Extract the [x, y] coordinate from the center of the cell holding the provided text.  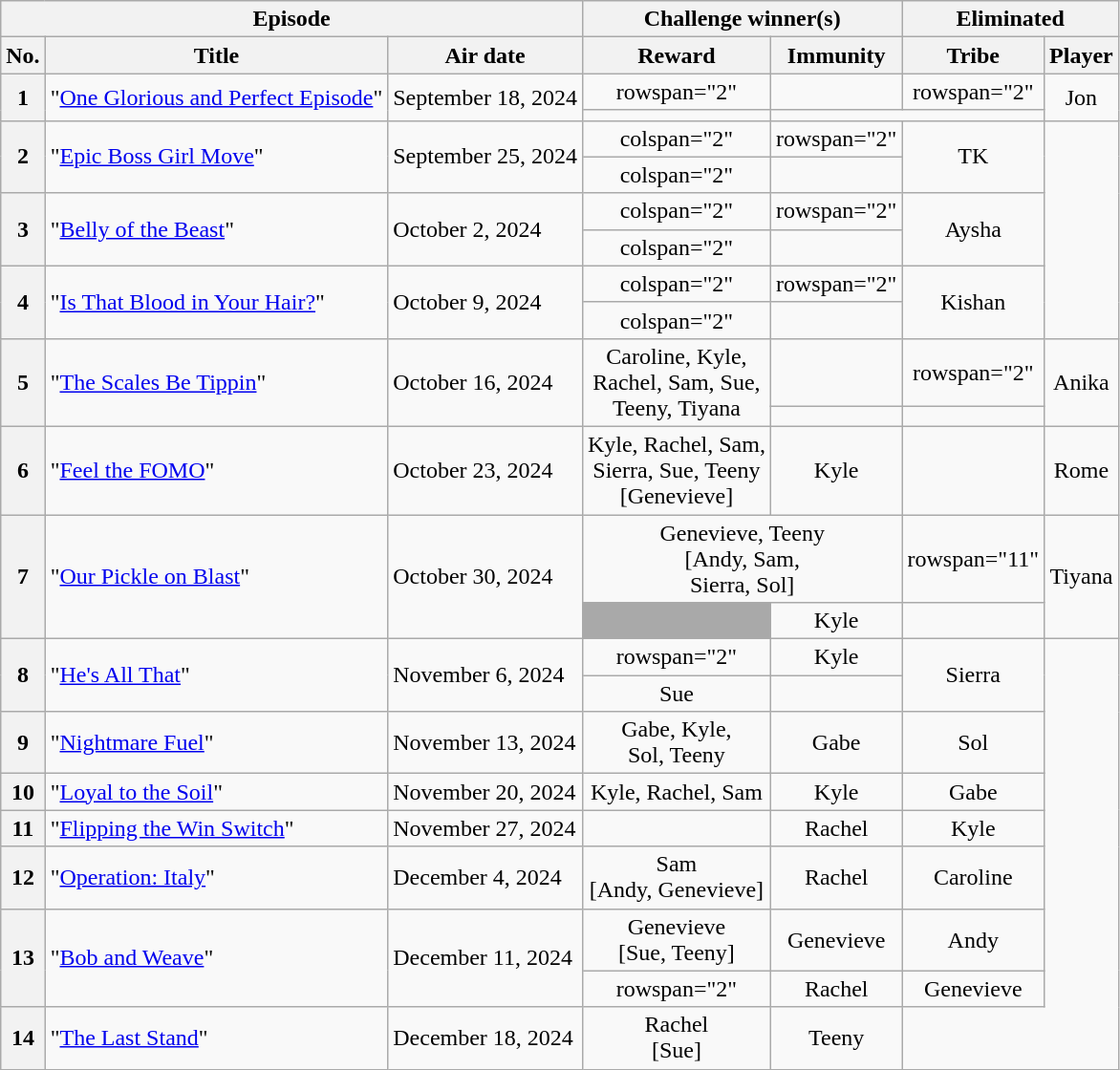
Rome [1082, 470]
Aysha [973, 229]
1 [23, 97]
November 20, 2024 [485, 792]
Player [1082, 55]
Air date [485, 55]
12 [23, 877]
"Bob and Weave" [216, 957]
Episode [292, 19]
Rachel[Sue] [677, 1038]
Tribe [973, 55]
"The Last Stand" [216, 1038]
"One Glorious and Perfect Episode" [216, 97]
November 6, 2024 [485, 675]
Sue [677, 694]
3 [23, 229]
TK [973, 157]
Kyle, Rachel, Sam [677, 792]
November 13, 2024 [485, 743]
6 [23, 470]
Genevieve[Sue, Teeny] [677, 940]
October 16, 2024 [485, 382]
rowspan="11" [973, 558]
"Nightmare Fuel" [216, 743]
December 11, 2024 [485, 957]
2 [23, 157]
"Is That Blood in Your Hair?" [216, 302]
"The Scales Be Tippin" [216, 382]
Andy [973, 940]
"Epic Boss Girl Move" [216, 157]
December 18, 2024 [485, 1038]
October 30, 2024 [485, 576]
"Feel the FOMO" [216, 470]
14 [23, 1038]
Caroline, Kyle,Rachel, Sam, Sue, Teeny, Tiyana [677, 382]
Challenge winner(s) [742, 19]
11 [23, 828]
September 25, 2024 [485, 157]
Sierra [973, 675]
Teeny [836, 1038]
4 [23, 302]
Kyle, Rachel, Sam,Sierra, Sue, Teeny[Genevieve] [677, 470]
5 [23, 382]
Tiyana [1082, 576]
"Loyal to the Soil" [216, 792]
Eliminated [1010, 19]
"He's All That" [216, 675]
"Our Pickle on Blast" [216, 576]
October 9, 2024 [485, 302]
10 [23, 792]
"Flipping the Win Switch" [216, 828]
Kishan [973, 302]
13 [23, 957]
Sol [973, 743]
Title [216, 55]
7 [23, 576]
November 27, 2024 [485, 828]
Anika [1082, 382]
Sam[Andy, Genevieve] [677, 877]
Immunity [836, 55]
No. [23, 55]
Caroline [973, 877]
September 18, 2024 [485, 97]
October 23, 2024 [485, 470]
9 [23, 743]
Gabe, Kyle,Sol, Teeny [677, 743]
Jon [1082, 97]
"Operation: Italy" [216, 877]
October 2, 2024 [485, 229]
Genevieve, Teeny[Andy, Sam,Sierra, Sol] [742, 558]
8 [23, 675]
December 4, 2024 [485, 877]
"Belly of the Beast" [216, 229]
Reward [677, 55]
